For the text-containing cell, return its midpoint in (x, y) coordinate format. 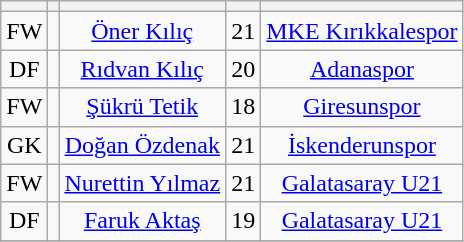
Faruk Aktaş (142, 221)
Giresunspor (362, 107)
Rıdvan Kılıç (142, 69)
Doğan Özdenak (142, 145)
18 (244, 107)
Şükrü Tetik (142, 107)
19 (244, 221)
Adanaspor (362, 69)
Öner Kılıç (142, 31)
Nurettin Yılmaz (142, 183)
MKE Kırıkkalespor (362, 31)
20 (244, 69)
İskenderunspor (362, 145)
GK (24, 145)
